From the cell containing the given text, extract its center point as [x, y] coordinate. 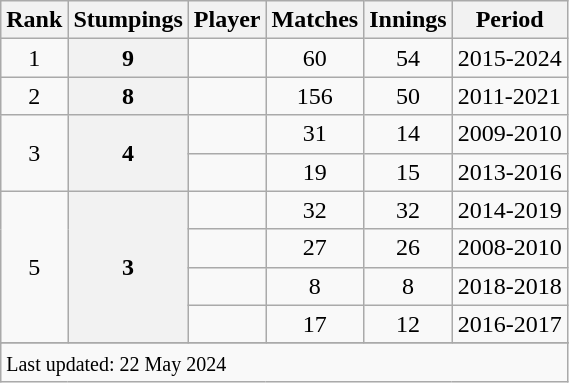
Period [510, 20]
Last updated: 22 May 2024 [284, 362]
156 [315, 96]
2013-2016 [510, 172]
5 [34, 267]
12 [408, 324]
2011-2021 [510, 96]
17 [315, 324]
50 [408, 96]
27 [315, 248]
19 [315, 172]
31 [315, 134]
Innings [408, 20]
15 [408, 172]
4 [128, 153]
2 [34, 96]
54 [408, 58]
2018-2018 [510, 286]
2009-2010 [510, 134]
14 [408, 134]
60 [315, 58]
9 [128, 58]
26 [408, 248]
Rank [34, 20]
Matches [315, 20]
2016-2017 [510, 324]
Player [227, 20]
2014-2019 [510, 210]
2008-2010 [510, 248]
2015-2024 [510, 58]
Stumpings [128, 20]
1 [34, 58]
